Extract the (x, y) coordinate from the center of the cell holding the provided text.  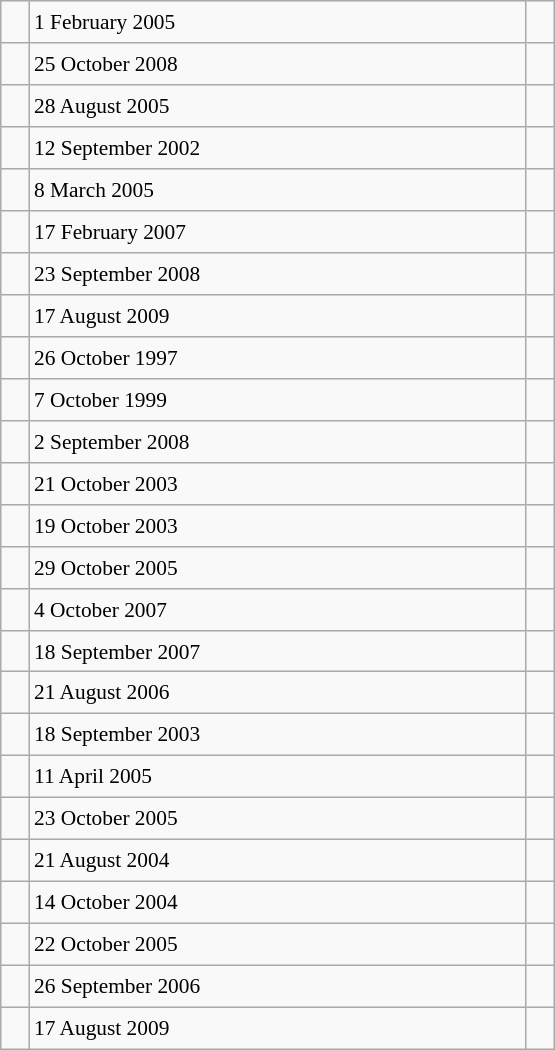
25 October 2008 (278, 64)
1 February 2005 (278, 22)
26 October 1997 (278, 358)
21 October 2003 (278, 483)
11 April 2005 (278, 777)
18 September 2003 (278, 735)
7 October 1999 (278, 399)
28 August 2005 (278, 106)
4 October 2007 (278, 609)
23 October 2005 (278, 819)
23 September 2008 (278, 274)
17 February 2007 (278, 232)
19 October 2003 (278, 525)
26 September 2006 (278, 986)
21 August 2004 (278, 861)
18 September 2007 (278, 651)
12 September 2002 (278, 148)
29 October 2005 (278, 567)
8 March 2005 (278, 190)
2 September 2008 (278, 441)
14 October 2004 (278, 903)
21 August 2006 (278, 693)
22 October 2005 (278, 945)
